Detect which cell encompasses the target text, then output its [x, y] center coordinate. 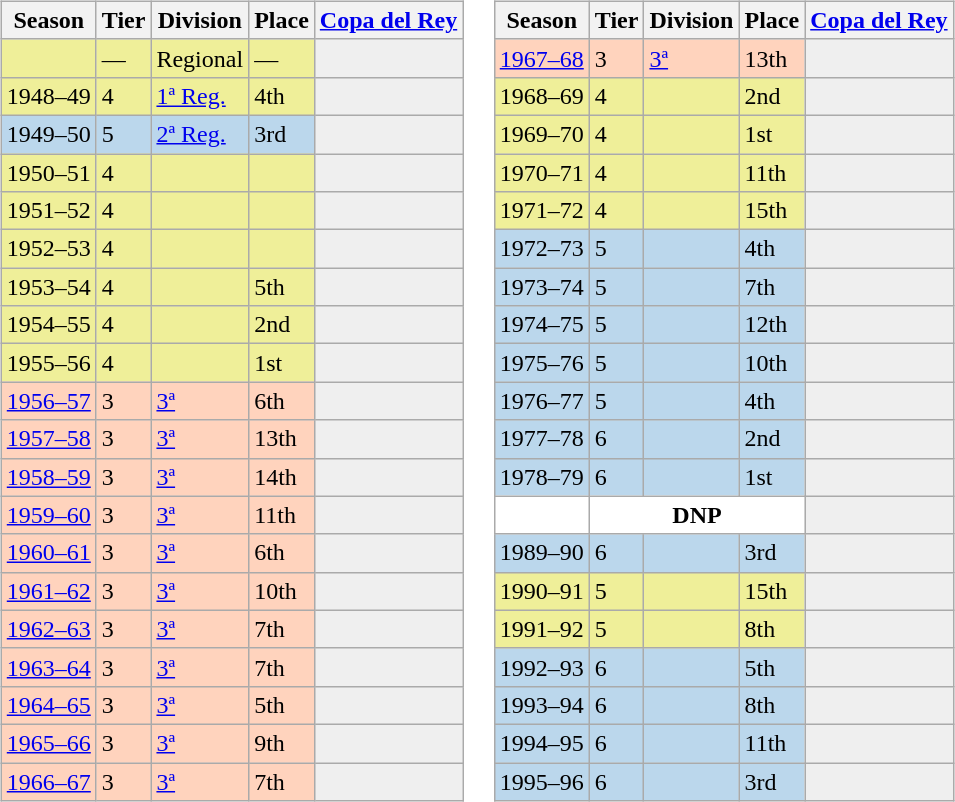
1971–72 [542, 211]
1955–56 [48, 363]
9th [282, 743]
1948–49 [48, 96]
1957–58 [48, 439]
1976–77 [542, 401]
1970–71 [542, 173]
1991–92 [542, 629]
2ª Reg. [200, 134]
1994–95 [542, 743]
1989–90 [542, 553]
12th [772, 325]
1977–78 [542, 439]
1962–63 [48, 629]
1950–51 [48, 173]
1973–74 [542, 287]
1963–64 [48, 667]
1969–70 [542, 134]
1956–57 [48, 401]
1959–60 [48, 515]
1992–93 [542, 667]
1951–52 [48, 211]
1975–76 [542, 363]
1995–96 [542, 781]
1952–53 [48, 249]
1961–62 [48, 591]
1968–69 [542, 96]
1965–66 [48, 743]
1990–91 [542, 591]
1960–61 [48, 553]
1974–75 [542, 325]
1953–54 [48, 287]
14th [282, 477]
1958–59 [48, 477]
Regional [200, 58]
DNP [696, 515]
1ª Reg. [200, 96]
1964–65 [48, 705]
1966–67 [48, 781]
1993–94 [542, 705]
1978–79 [542, 477]
1949–50 [48, 134]
1954–55 [48, 325]
1967–68 [542, 58]
1972–73 [542, 249]
